Capture the cell that displays the provided text and extract its [X, Y] central coordinate. 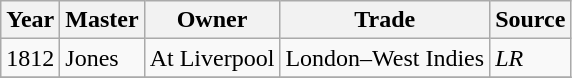
1812 [30, 58]
Source [530, 20]
At Liverpool [212, 58]
Jones [102, 58]
Master [102, 20]
Owner [212, 20]
LR [530, 58]
Trade [385, 20]
London–West Indies [385, 58]
Year [30, 20]
